For the text-containing cell, return its midpoint in (x, y) coordinate format. 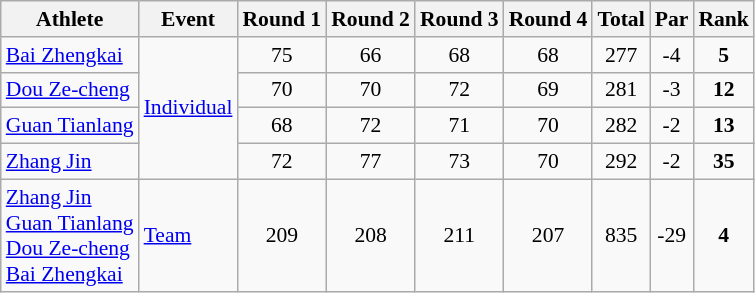
66 (370, 55)
Total (620, 19)
Par (672, 19)
277 (620, 55)
Zhang Jin (70, 162)
5 (724, 55)
-3 (672, 90)
282 (620, 126)
Round 1 (282, 19)
13 (724, 126)
209 (282, 235)
12 (724, 90)
207 (548, 235)
75 (282, 55)
Bai Zhengkai (70, 55)
281 (620, 90)
292 (620, 162)
835 (620, 235)
77 (370, 162)
Individual (188, 108)
Rank (724, 19)
Event (188, 19)
Team (188, 235)
35 (724, 162)
Round 3 (460, 19)
73 (460, 162)
Guan Tianlang (70, 126)
211 (460, 235)
69 (548, 90)
4 (724, 235)
Zhang JinGuan TianlangDou Ze-chengBai Zhengkai (70, 235)
Round 4 (548, 19)
71 (460, 126)
-4 (672, 55)
Athlete (70, 19)
208 (370, 235)
-29 (672, 235)
Round 2 (370, 19)
Dou Ze-cheng (70, 90)
